Extract the (X, Y) coordinate from the center of the cell holding the provided text.  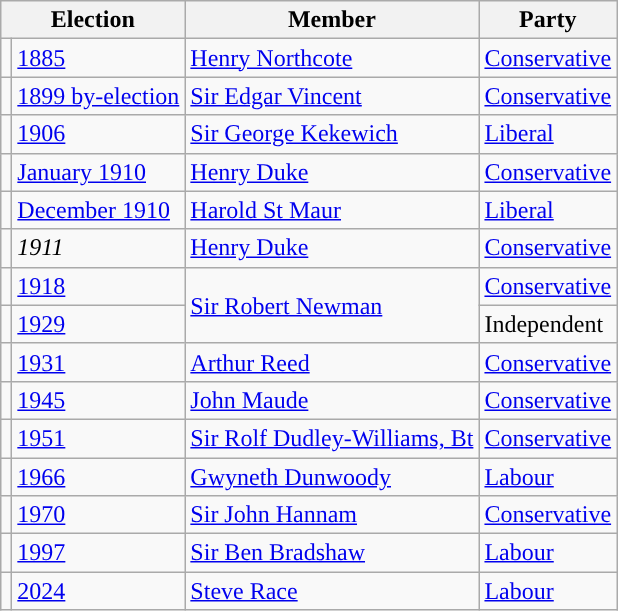
1885 (98, 58)
Sir John Hannam (332, 515)
1951 (98, 438)
John Maude (332, 400)
Henry Northcote (332, 58)
Sir George Kekewich (332, 134)
Steve Race (332, 591)
Sir Ben Bradshaw (332, 553)
1911 (98, 248)
Sir Rolf Dudley-Williams, Bt (332, 438)
1966 (98, 477)
Independent (548, 324)
December 1910 (98, 210)
Party (548, 20)
1931 (98, 362)
1899 by-election (98, 96)
Arthur Reed (332, 362)
1997 (98, 553)
Harold St Maur (332, 210)
1970 (98, 515)
1945 (98, 400)
1906 (98, 134)
Member (332, 20)
January 1910 (98, 172)
1918 (98, 286)
Sir Robert Newman (332, 305)
Gwyneth Dunwoody (332, 477)
Sir Edgar Vincent (332, 96)
Election (93, 20)
2024 (98, 591)
1929 (98, 324)
